Determine the [x, y] coordinate at the center of the cell enclosing the given text.  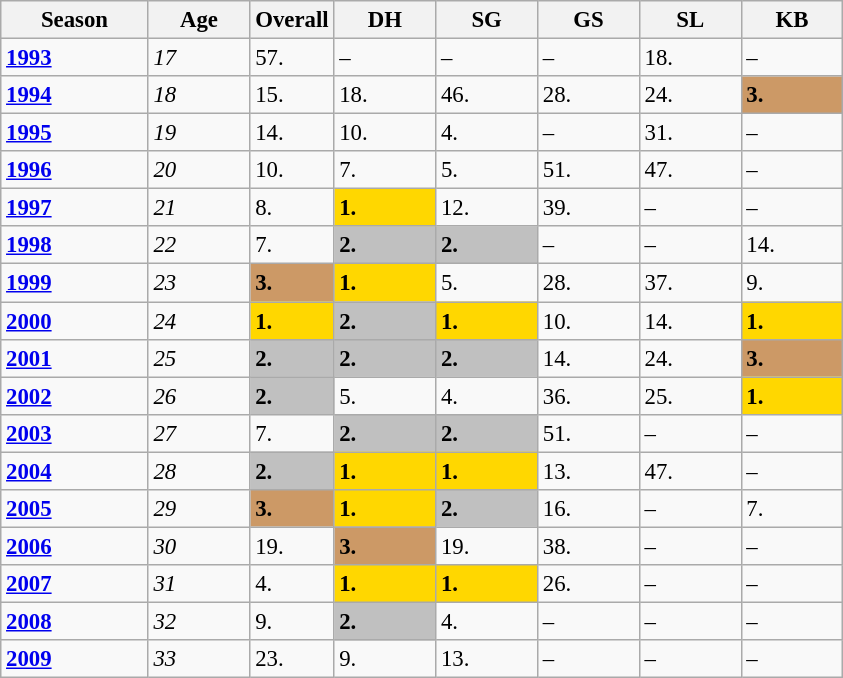
2009 [74, 659]
23. [292, 659]
GS [588, 20]
25. [690, 396]
1997 [74, 208]
30 [199, 546]
1993 [74, 58]
46. [487, 95]
2005 [74, 509]
2006 [74, 546]
21 [199, 208]
37. [690, 283]
19 [199, 133]
16. [588, 509]
18 [199, 95]
2007 [74, 584]
2003 [74, 433]
28 [199, 471]
1995 [74, 133]
27 [199, 433]
31. [690, 133]
57. [292, 58]
1999 [74, 283]
22 [199, 245]
20 [199, 170]
15. [292, 95]
1994 [74, 95]
26 [199, 396]
39. [588, 208]
25 [199, 358]
8. [292, 208]
26. [588, 584]
2001 [74, 358]
38. [588, 546]
1998 [74, 245]
2004 [74, 471]
33 [199, 659]
2008 [74, 621]
SG [487, 20]
2000 [74, 321]
36. [588, 396]
17 [199, 58]
Overall [292, 20]
2002 [74, 396]
24 [199, 321]
29 [199, 509]
32 [199, 621]
1996 [74, 170]
DH [385, 20]
SL [690, 20]
12. [487, 208]
Age [199, 20]
KB [792, 20]
31 [199, 584]
Season [74, 20]
23 [199, 283]
